Capture the cell that displays the provided text and extract its (X, Y) central coordinate. 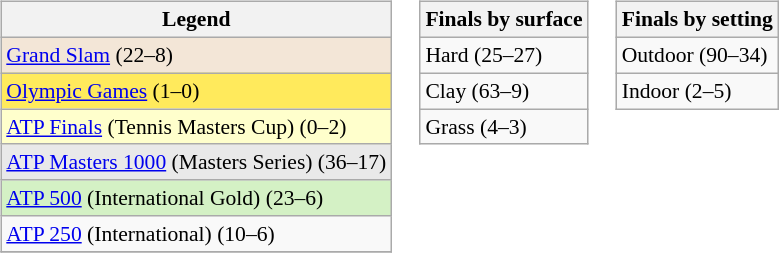
ATP 500 (International Gold) (23–6) (196, 198)
ATP Finals (Tennis Masters Cup) (0–2) (196, 127)
Finals by setting (698, 20)
Outdoor (90–34) (698, 55)
Legend (196, 20)
ATP 250 (International) (10–6) (196, 234)
Hard (25–27) (504, 55)
Grass (4–3) (504, 127)
ATP Masters 1000 (Masters Series) (36–17) (196, 162)
Grand Slam (22–8) (196, 55)
Clay (63–9) (504, 91)
Finals by surface (504, 20)
Indoor (2–5) (698, 91)
Olympic Games (1–0) (196, 91)
